Detect which cell encompasses the target text, then output its (X, Y) center coordinate. 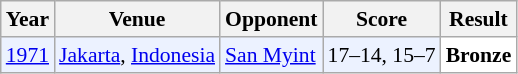
Result (479, 19)
Score (382, 19)
Venue (137, 19)
Year (28, 19)
Jakarta, Indonesia (137, 55)
Bronze (479, 55)
1971 (28, 55)
17–14, 15–7 (382, 55)
Opponent (272, 19)
San Myint (272, 55)
